Search for the cell housing the specified text and yield its (x, y) center coordinate. 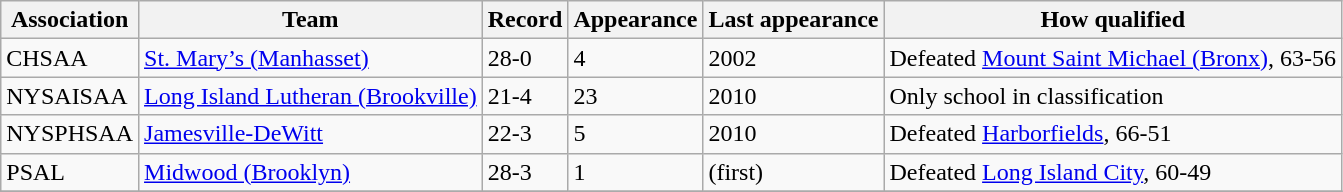
Defeated Harborfields, 66-51 (1113, 134)
1 (636, 172)
Appearance (636, 20)
NYSPHSAA (70, 134)
28-0 (525, 58)
21-4 (525, 96)
4 (636, 58)
22-3 (525, 134)
PSAL (70, 172)
28-3 (525, 172)
Association (70, 20)
2002 (794, 58)
Last appearance (794, 20)
Long Island Lutheran (Brookville) (311, 96)
How qualified (1113, 20)
NYSAISAA (70, 96)
5 (636, 134)
Team (311, 20)
Defeated Long Island City, 60-49 (1113, 172)
Jamesville-DeWitt (311, 134)
23 (636, 96)
St. Mary’s (Manhasset) (311, 58)
CHSAA (70, 58)
(first) (794, 172)
Defeated Mount Saint Michael (Bronx), 63-56 (1113, 58)
Midwood (Brooklyn) (311, 172)
Record (525, 20)
Only school in classification (1113, 96)
